Identify which cell holds the provided text, then report its (x, y) central coordinate. 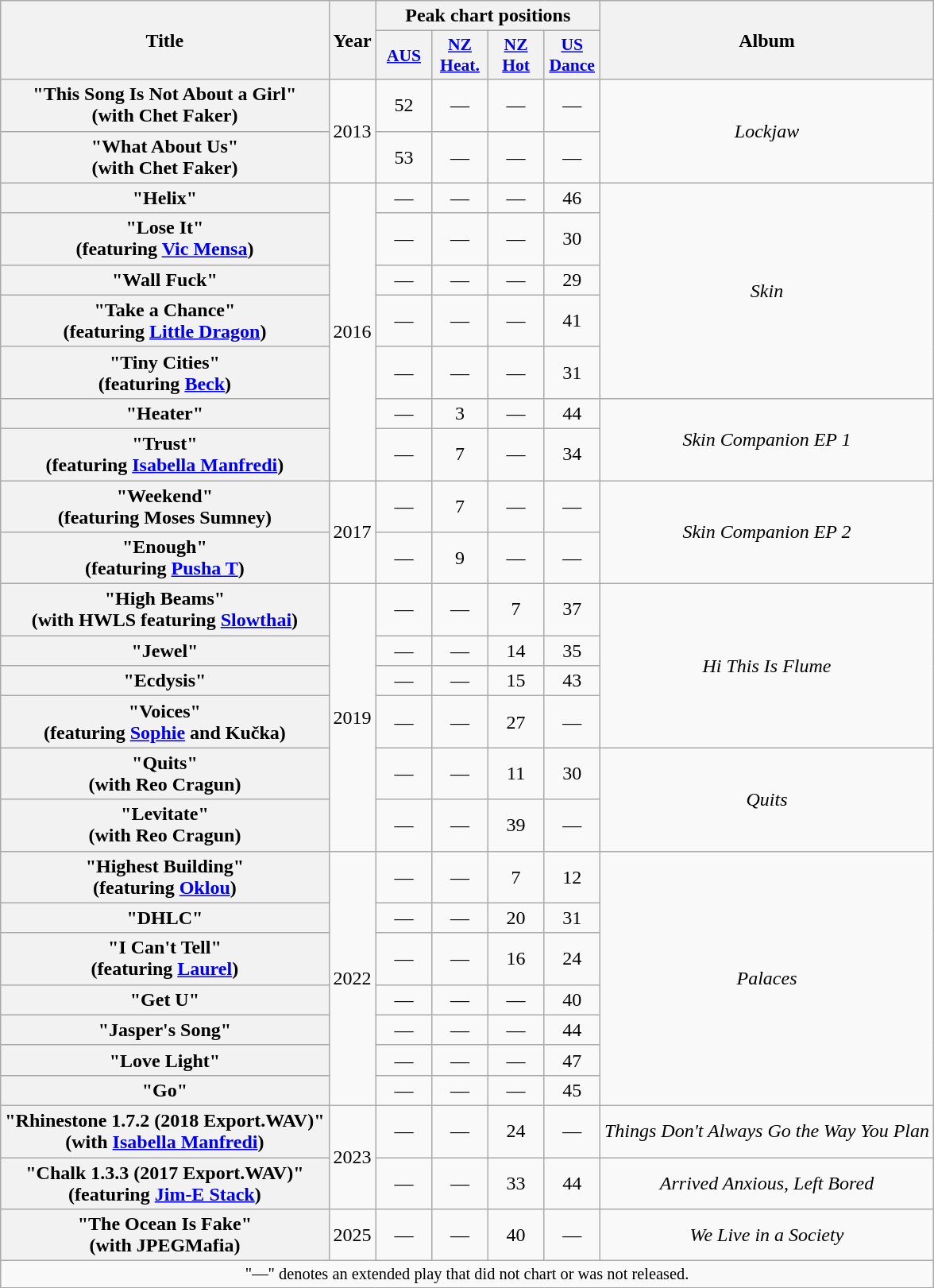
53 (403, 157)
11 (516, 774)
"Lose It"(featuring Vic Mensa) (165, 238)
USDance (572, 56)
Lockjaw (766, 131)
"Highest Building"(featuring Oklou) (165, 877)
35 (572, 651)
2019 (353, 717)
12 (572, 877)
Album (766, 40)
"Voices"(featuring Sophie and Kučka) (165, 721)
29 (572, 280)
"Heater" (165, 413)
"DHLC" (165, 918)
Year (353, 40)
Things Don't Always Go the Way You Plan (766, 1131)
14 (516, 651)
34 (572, 454)
"Levitate"(with Reo Cragun) (165, 825)
"Jewel" (165, 651)
"Helix" (165, 198)
Palaces (766, 978)
33 (516, 1182)
"Weekend"(featuring Moses Sumney) (165, 505)
9 (461, 558)
"Chalk 1.3.3 (2017 Export.WAV)"(featuring Jim-E Stack) (165, 1182)
Arrived Anxious, Left Bored (766, 1182)
We Live in a Society (766, 1235)
"Take a Chance"(featuring Little Dragon) (165, 321)
Skin Companion EP 2 (766, 532)
2023 (353, 1157)
15 (516, 681)
2022 (353, 978)
"The Ocean Is Fake"(with JPEGMafia) (165, 1235)
"Quits"(with Reo Cragun) (165, 774)
2013 (353, 131)
2017 (353, 532)
"Get U" (165, 1000)
"High Beams"(with HWLS featuring Slowthai) (165, 610)
2016 (353, 331)
43 (572, 681)
Peak chart positions (488, 16)
41 (572, 321)
46 (572, 198)
Skin Companion EP 1 (766, 439)
"Love Light" (165, 1060)
16 (516, 958)
"What About Us"(with Chet Faker) (165, 157)
NZHot (516, 56)
37 (572, 610)
NZHeat. (461, 56)
45 (572, 1090)
"—" denotes an extended play that did not chart or was not released. (467, 1274)
"Rhinestone 1.7.2 (2018 Export.WAV)"(with Isabella Manfredi) (165, 1131)
Hi This Is Flume (766, 666)
"Tiny Cities"(featuring Beck) (165, 372)
52 (403, 105)
27 (516, 721)
"Trust"(featuring Isabella Manfredi) (165, 454)
"I Can't Tell"(featuring Laurel) (165, 958)
47 (572, 1060)
2025 (353, 1235)
Title (165, 40)
"Go" (165, 1090)
AUS (403, 56)
"Enough"(featuring Pusha T) (165, 558)
"This Song Is Not About a Girl"(with Chet Faker) (165, 105)
"Ecdysis" (165, 681)
"Jasper's Song" (165, 1030)
20 (516, 918)
39 (516, 825)
Skin (766, 291)
3 (461, 413)
"Wall Fuck" (165, 280)
Quits (766, 799)
